Locate the cell with the specified text and output its (X, Y) center coordinate. 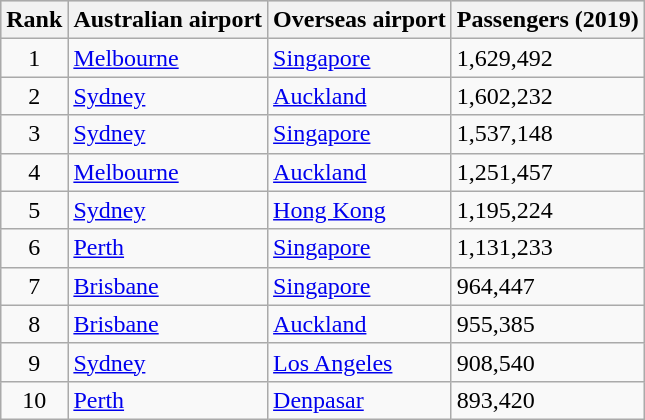
955,385 (548, 324)
3 (34, 134)
10 (34, 400)
1,131,233 (548, 248)
1,602,232 (548, 96)
1,195,224 (548, 210)
Denpasar (360, 400)
5 (34, 210)
9 (34, 362)
4 (34, 172)
1,537,148 (548, 134)
2 (34, 96)
1,251,457 (548, 172)
7 (34, 286)
Rank (34, 20)
6 (34, 248)
893,420 (548, 400)
Passengers (2019) (548, 20)
Los Angeles (360, 362)
Overseas airport (360, 20)
1 (34, 58)
908,540 (548, 362)
1,629,492 (548, 58)
Hong Kong (360, 210)
8 (34, 324)
Australian airport (168, 20)
964,447 (548, 286)
